Scan for the cell matching the given text and deliver its (X, Y) coordinate at center. 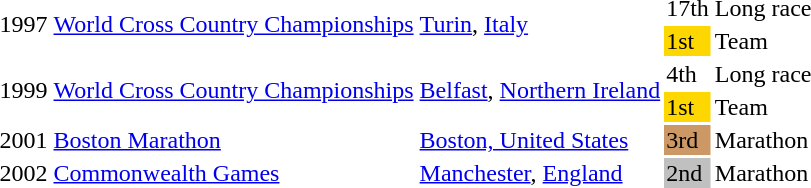
Belfast, Northern Ireland (540, 90)
Boston Marathon (234, 140)
World Cross Country Championships (234, 90)
3rd (688, 140)
4th (688, 74)
Boston, United States (540, 140)
2nd (688, 173)
Commonwealth Games (234, 173)
Manchester, England (540, 173)
